Scan for the cell matching the given text and deliver its (x, y) coordinate at center. 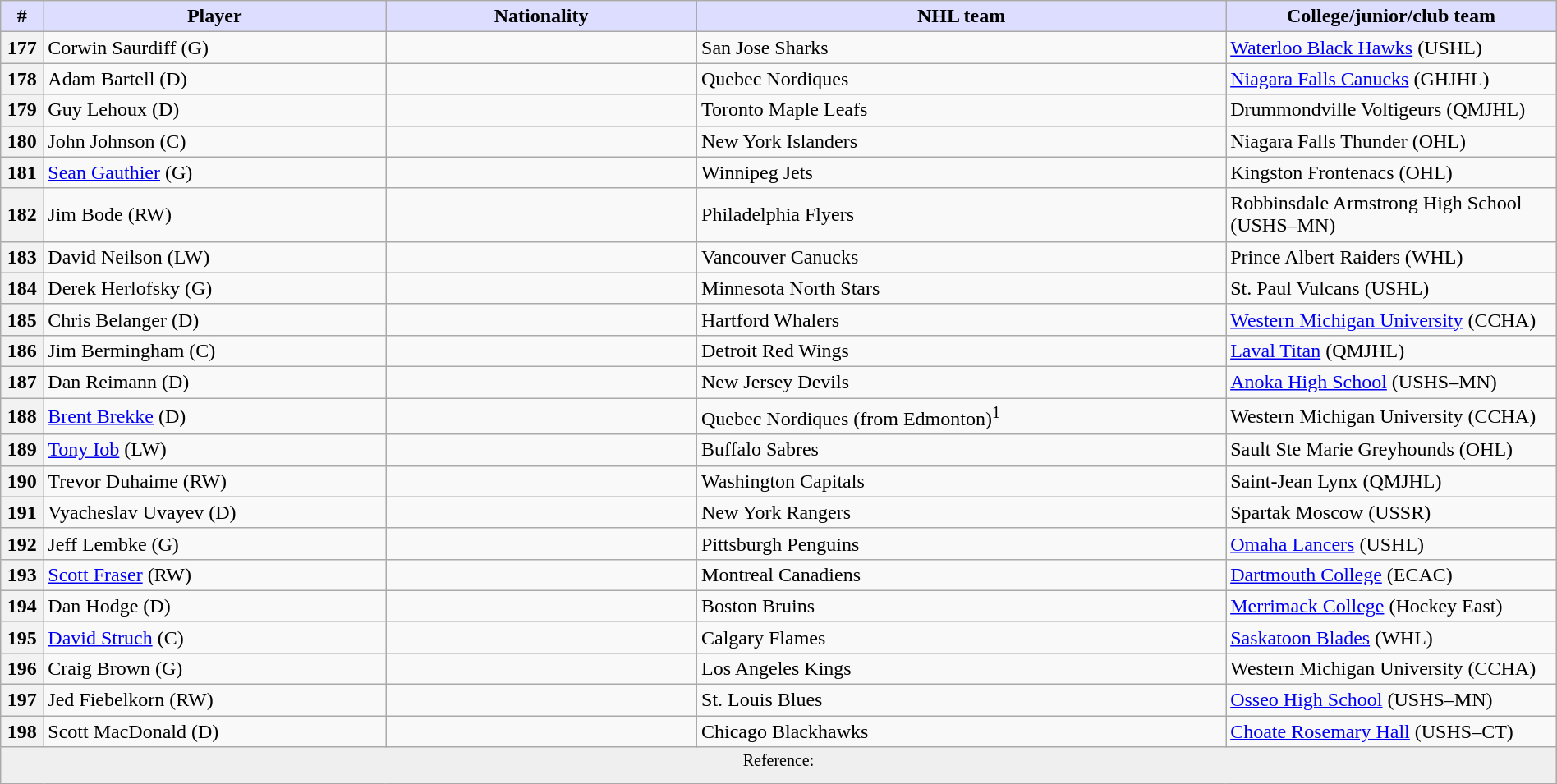
San Jose Sharks (962, 48)
Pittsburgh Penguins (962, 543)
Nationality (542, 16)
187 (22, 382)
Prince Albert Raiders (WHL) (1391, 257)
Waterloo Black Hawks (USHL) (1391, 48)
188 (22, 415)
Chris Belanger (D) (215, 319)
196 (22, 668)
180 (22, 141)
Philadelphia Flyers (962, 215)
Chicago Blackhawks (962, 731)
186 (22, 351)
182 (22, 215)
College/junior/club team (1391, 16)
Choate Rosemary Hall (USHS–CT) (1391, 731)
New York Islanders (962, 141)
Jeff Lembke (G) (215, 543)
Guy Lehoux (D) (215, 110)
Dan Reimann (D) (215, 382)
Niagara Falls Canucks (GHJHL) (1391, 79)
Dan Hodge (D) (215, 606)
Osseo High School (USHS–MN) (1391, 700)
Saint-Jean Lynx (QMJHL) (1391, 481)
Vancouver Canucks (962, 257)
195 (22, 637)
Winnipeg Jets (962, 172)
181 (22, 172)
NHL team (962, 16)
Scott Fraser (RW) (215, 575)
David Neilson (LW) (215, 257)
193 (22, 575)
Laval Titan (QMJHL) (1391, 351)
177 (22, 48)
Spartak Moscow (USSR) (1391, 512)
St. Paul Vulcans (USHL) (1391, 288)
183 (22, 257)
Calgary Flames (962, 637)
184 (22, 288)
Saskatoon Blades (WHL) (1391, 637)
Dartmouth College (ECAC) (1391, 575)
Jed Fiebelkorn (RW) (215, 700)
Reference: (778, 765)
Minnesota North Stars (962, 288)
Sault Ste Marie Greyhounds (OHL) (1391, 450)
Adam Bartell (D) (215, 79)
192 (22, 543)
Craig Brown (G) (215, 668)
Detroit Red Wings (962, 351)
Brent Brekke (D) (215, 415)
191 (22, 512)
Omaha Lancers (USHL) (1391, 543)
Boston Bruins (962, 606)
178 (22, 79)
David Struch (C) (215, 637)
Trevor Duhaime (RW) (215, 481)
190 (22, 481)
Vyacheslav Uvayev (D) (215, 512)
Merrimack College (Hockey East) (1391, 606)
185 (22, 319)
Robbinsdale Armstrong High School (USHS–MN) (1391, 215)
179 (22, 110)
Hartford Whalers (962, 319)
Jim Bode (RW) (215, 215)
Quebec Nordiques (from Edmonton)1 (962, 415)
Washington Capitals (962, 481)
Kingston Frontenacs (OHL) (1391, 172)
Quebec Nordiques (962, 79)
New Jersey Devils (962, 382)
Toronto Maple Leafs (962, 110)
Anoka High School (USHS–MN) (1391, 382)
194 (22, 606)
Montreal Canadiens (962, 575)
# (22, 16)
Tony Iob (LW) (215, 450)
Scott MacDonald (D) (215, 731)
Niagara Falls Thunder (OHL) (1391, 141)
Drummondville Voltigeurs (QMJHL) (1391, 110)
Sean Gauthier (G) (215, 172)
197 (22, 700)
Los Angeles Kings (962, 668)
Derek Herlofsky (G) (215, 288)
St. Louis Blues (962, 700)
New York Rangers (962, 512)
Player (215, 16)
John Johnson (C) (215, 141)
Corwin Saurdiff (G) (215, 48)
189 (22, 450)
198 (22, 731)
Buffalo Sabres (962, 450)
Jim Bermingham (C) (215, 351)
